Return the (X, Y) coordinate for the center point of the cell that contains the specified text.  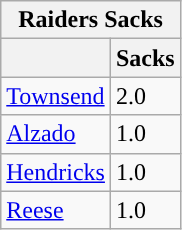
Reese (56, 210)
2.0 (145, 96)
Raiders Sacks (90, 20)
Alzado (56, 134)
Townsend (56, 96)
Sacks (145, 58)
Hendricks (56, 172)
